Capture the cell that displays the provided text and extract its (x, y) central coordinate. 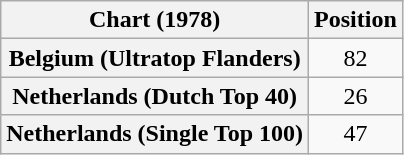
26 (356, 96)
Chart (1978) (155, 20)
Position (356, 20)
Netherlands (Dutch Top 40) (155, 96)
82 (356, 58)
Netherlands (Single Top 100) (155, 134)
Belgium (Ultratop Flanders) (155, 58)
47 (356, 134)
